Provide the (x, y) coordinate of the cell's center where the given text is located.  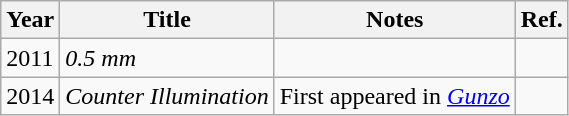
First appeared in Gunzo (394, 96)
Counter Illumination (167, 96)
0.5 mm (167, 58)
2014 (30, 96)
Ref. (542, 20)
2011 (30, 58)
Notes (394, 20)
Title (167, 20)
Year (30, 20)
